Search for the cell housing the specified text and yield its (x, y) center coordinate. 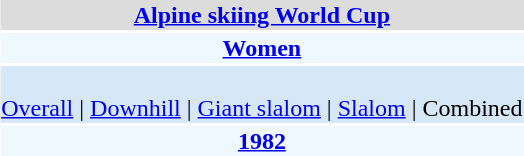
Women (262, 48)
Overall | Downhill | Giant slalom | Slalom | Combined (262, 94)
Alpine skiing World Cup (262, 15)
1982 (262, 141)
